Find where the given text appears and provide that cell's center as [X, Y] coordinate. 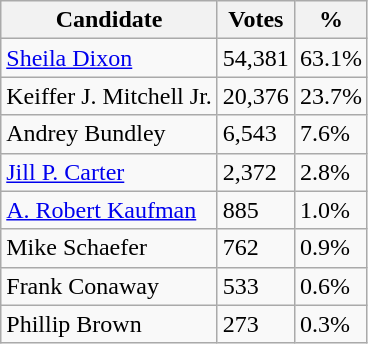
273 [256, 324]
Phillip Brown [110, 324]
2,372 [256, 172]
% [330, 20]
Keiffer J. Mitchell Jr. [110, 96]
0.9% [330, 248]
762 [256, 248]
Candidate [110, 20]
Mike Schaefer [110, 248]
63.1% [330, 58]
533 [256, 286]
A. Robert Kaufman [110, 210]
2.8% [330, 172]
Votes [256, 20]
Andrey Bundley [110, 134]
54,381 [256, 58]
1.0% [330, 210]
Frank Conaway [110, 286]
20,376 [256, 96]
Jill P. Carter [110, 172]
6,543 [256, 134]
Sheila Dixon [110, 58]
0.3% [330, 324]
23.7% [330, 96]
0.6% [330, 286]
7.6% [330, 134]
885 [256, 210]
